Search for the cell housing the specified text and yield its (x, y) center coordinate. 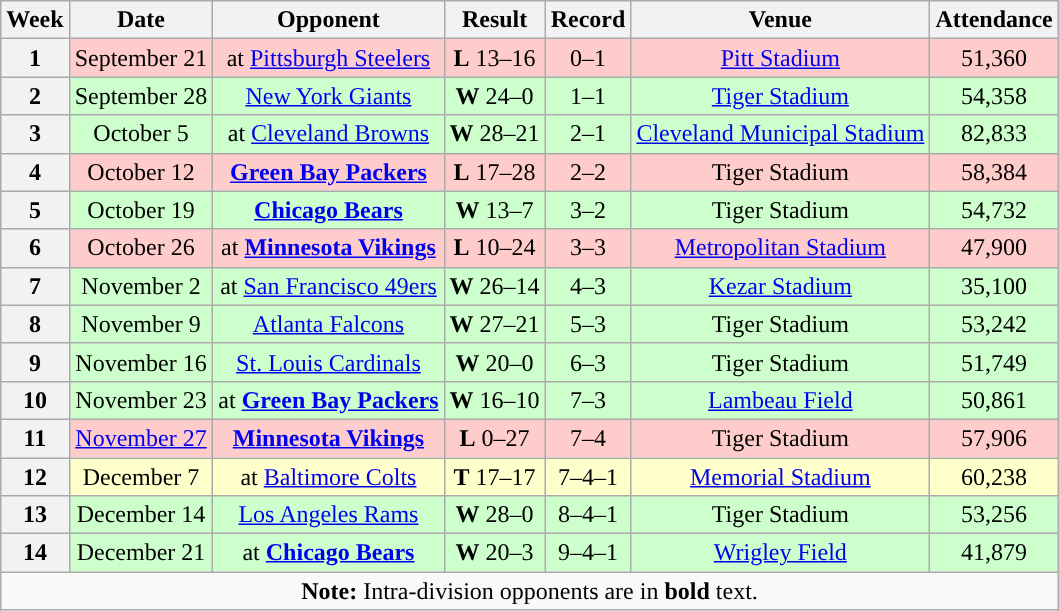
L 13–16 (494, 58)
1–1 (588, 96)
53,256 (994, 515)
7 (35, 286)
W 28–21 (494, 134)
12 (35, 477)
W 26–14 (494, 286)
41,879 (994, 553)
Note: Intra-division opponents are in bold text. (530, 591)
Date (141, 20)
October 5 (141, 134)
6 (35, 248)
7–4–1 (588, 477)
2–2 (588, 172)
9–4–1 (588, 553)
Metropolitan Stadium (780, 248)
1 (35, 58)
Memorial Stadium (780, 477)
51,749 (994, 362)
at Minnesota Vikings (328, 248)
W 20–3 (494, 553)
Atlanta Falcons (328, 324)
at Green Bay Packers (328, 400)
W 28–0 (494, 515)
11 (35, 438)
0–1 (588, 58)
Cleveland Municipal Stadium (780, 134)
November 27 (141, 438)
3–2 (588, 210)
Venue (780, 20)
New York Giants (328, 96)
57,906 (994, 438)
December 21 (141, 553)
Wrigley Field (780, 553)
3 (35, 134)
November 23 (141, 400)
13 (35, 515)
Lambeau Field (780, 400)
W 13–7 (494, 210)
November 2 (141, 286)
Record (588, 20)
December 14 (141, 515)
W 24–0 (494, 96)
at Chicago Bears (328, 553)
Minnesota Vikings (328, 438)
September 28 (141, 96)
November 9 (141, 324)
5 (35, 210)
6–3 (588, 362)
October 19 (141, 210)
54,732 (994, 210)
5–3 (588, 324)
51,360 (994, 58)
L 10–24 (494, 248)
Kezar Stadium (780, 286)
October 12 (141, 172)
4–3 (588, 286)
at Baltimore Colts (328, 477)
Green Bay Packers (328, 172)
8 (35, 324)
Result (494, 20)
60,238 (994, 477)
4 (35, 172)
Opponent (328, 20)
October 26 (141, 248)
L 0–27 (494, 438)
September 21 (141, 58)
35,100 (994, 286)
W 16–10 (494, 400)
November 16 (141, 362)
Los Angeles Rams (328, 515)
7–3 (588, 400)
50,861 (994, 400)
L 17–28 (494, 172)
53,242 (994, 324)
14 (35, 553)
at Cleveland Browns (328, 134)
Attendance (994, 20)
58,384 (994, 172)
at San Francisco 49ers (328, 286)
St. Louis Cardinals (328, 362)
at Pittsburgh Steelers (328, 58)
W 27–21 (494, 324)
10 (35, 400)
3–3 (588, 248)
54,358 (994, 96)
W 20–0 (494, 362)
2 (35, 96)
82,833 (994, 134)
2–1 (588, 134)
Pitt Stadium (780, 58)
8–4–1 (588, 515)
47,900 (994, 248)
T 17–17 (494, 477)
December 7 (141, 477)
Chicago Bears (328, 210)
7–4 (588, 438)
9 (35, 362)
Week (35, 20)
